Return [X, Y] of the center of cell containing provided text 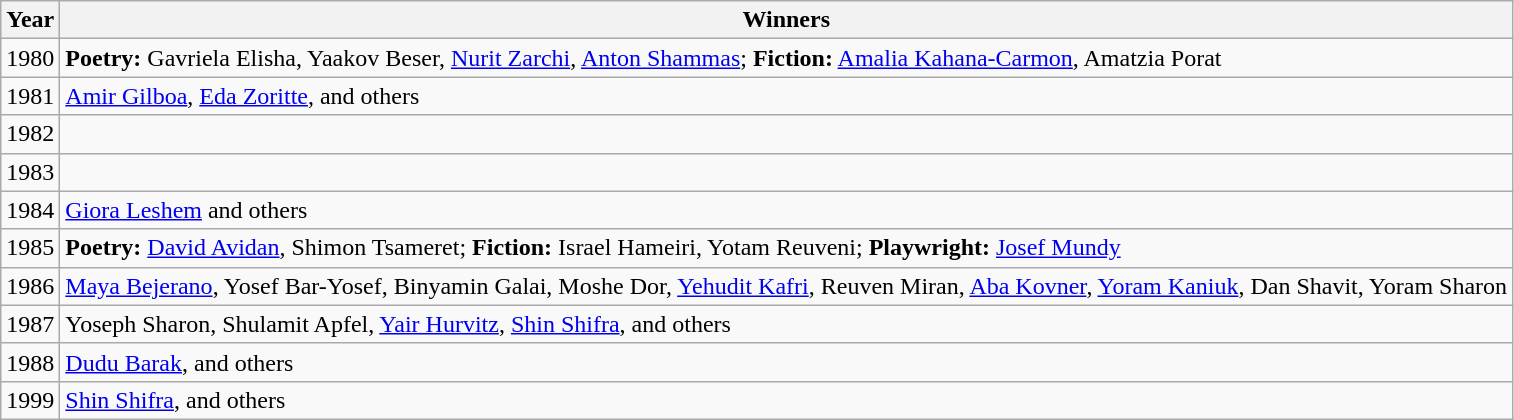
1985 [30, 248]
1999 [30, 400]
1988 [30, 362]
Maya Bejerano, Yosef Bar-Yosef, Binyamin Galai, Moshe Dor, Yehudit Kafri, Reuven Miran, Aba Kovner, Yoram Kaniuk, Dan Shavit, Yoram Sharon [786, 286]
Dudu Barak, and others [786, 362]
Shin Shifra, and others [786, 400]
1981 [30, 96]
1984 [30, 210]
1983 [30, 172]
Poetry: Gavriela Elisha, Yaakov Beser, Nurit Zarchi, Anton Shammas; Fiction: Amalia Kahana-Carmon, Amatzia Porat [786, 58]
1982 [30, 134]
Winners [786, 20]
1980 [30, 58]
Amir Gilboa, Eda Zoritte, and others [786, 96]
Giora Leshem and others [786, 210]
Yoseph Sharon, Shulamit Apfel, Yair Hurvitz, Shin Shifra, and others [786, 324]
Poetry: David Avidan, Shimon Tsameret; Fiction: Israel Hameiri, Yotam Reuveni; Playwright: Josef Mundy [786, 248]
1987 [30, 324]
Year [30, 20]
1986 [30, 286]
